Scan for the cell matching the given text and deliver its (X, Y) coordinate at center. 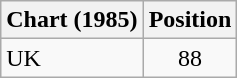
Chart (1985) (72, 20)
88 (190, 58)
UK (72, 58)
Position (190, 20)
